Provide the (x, y) coordinate of the cell's center where the given text is located.  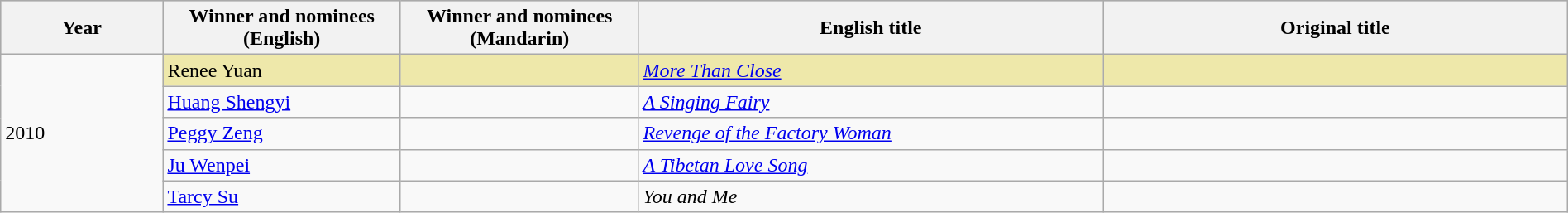
English title (871, 28)
Huang Shengyi (282, 102)
Revenge of the Factory Woman (871, 133)
A Singing Fairy (871, 102)
Winner and nominees(Mandarin) (519, 28)
Year (82, 28)
Peggy Zeng (282, 133)
Tarcy Su (282, 196)
2010 (82, 133)
You and Me (871, 196)
More Than Close (871, 70)
Original title (1336, 28)
Renee Yuan (282, 70)
Winner and nominees(English) (282, 28)
A Tibetan Love Song (871, 165)
Ju Wenpei (282, 165)
